Capture the cell that displays the provided text and extract its [X, Y] central coordinate. 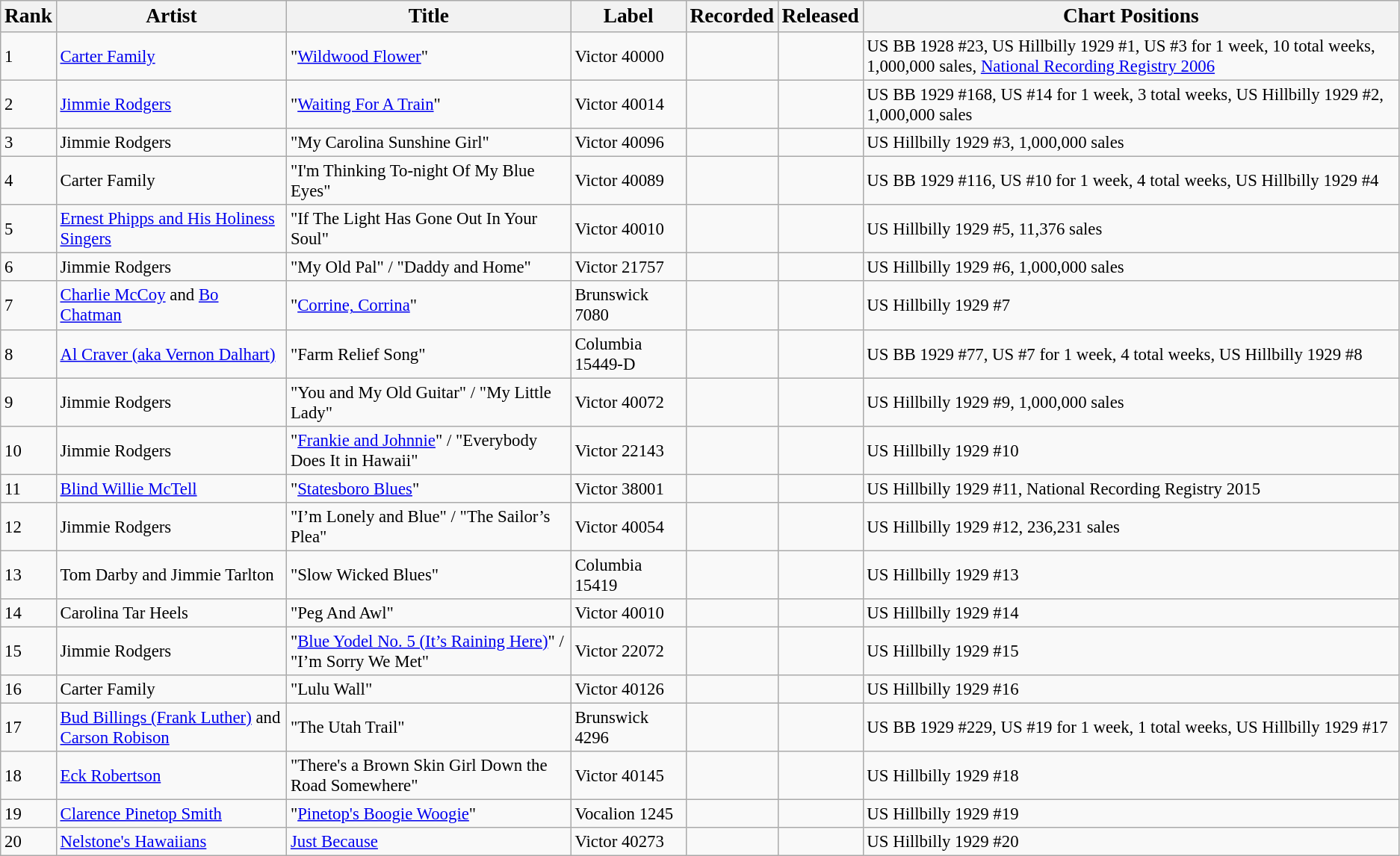
Victor 21757 [628, 267]
"The Utah Trail" [429, 728]
"Wildwood Flower" [429, 57]
15 [28, 651]
US Hillbilly 1929 #9, 1,000,000 sales [1131, 402]
Victor 40145 [628, 775]
Just Because [429, 842]
"Slow Wicked Blues" [429, 575]
Victor 40054 [628, 527]
US Hillbilly 1929 #6, 1,000,000 sales [1131, 267]
US Hillbilly 1929 #12, 236,231 sales [1131, 527]
Victor 40273 [628, 842]
"I'm Thinking To-night Of My Blue Eyes" [429, 181]
"Corrine, Corrina" [429, 306]
"I’m Lonely and Blue" / "The Sailor’s Plea" [429, 527]
"Pinetop's Boogie Woogie" [429, 814]
Nelstone's Hawaiians [171, 842]
13 [28, 575]
Victor 22072 [628, 651]
Chart Positions [1131, 16]
11 [28, 489]
US Hillbilly 1929 #16 [1131, 689]
Victor 40096 [628, 143]
"Blue Yodel No. 5 (It’s Raining Here)" / "I’m Sorry We Met" [429, 651]
US BB 1929 #168, US #14 for 1 week, 3 total weeks, US Hillbilly 1929 #2, 1,000,000 sales [1131, 105]
Brunswick 4296 [628, 728]
"Farm Relief Song" [429, 354]
4 [28, 181]
Victor 22143 [628, 450]
16 [28, 689]
Blind Willie McTell [171, 489]
17 [28, 728]
Artist [171, 16]
US Hillbilly 1929 #10 [1131, 450]
Rank [28, 16]
US BB 1928 #23, US Hillbilly 1929 #1, US #3 for 1 week, 10 total weeks, 1,000,000 sales, National Recording Registry 2006 [1131, 57]
3 [28, 143]
"You and My Old Guitar" / "My Little Lady" [429, 402]
Victor 40000 [628, 57]
US BB 1929 #229, US #19 for 1 week, 1 total weeks, US Hillbilly 1929 #17 [1131, 728]
Columbia 15419 [628, 575]
"My Old Pal" / "Daddy and Home" [429, 267]
Recorded [732, 16]
"There's a Brown Skin Girl Down the Road Somewhere" [429, 775]
2 [28, 105]
Vocalion 1245 [628, 814]
US Hillbilly 1929 #5, 11,376 sales [1131, 229]
Columbia 15449-D [628, 354]
Victor 40072 [628, 402]
Label [628, 16]
"My Carolina Sunshine Girl" [429, 143]
Title [429, 16]
19 [28, 814]
Victor 40089 [628, 181]
10 [28, 450]
US Hillbilly 1929 #7 [1131, 306]
Brunswick 7080 [628, 306]
Clarence Pinetop Smith [171, 814]
Victor 40014 [628, 105]
Charlie McCoy and Bo Chatman [171, 306]
US Hillbilly 1929 #13 [1131, 575]
Eck Robertson [171, 775]
"Lulu Wall" [429, 689]
14 [28, 613]
5 [28, 229]
7 [28, 306]
US Hillbilly 1929 #15 [1131, 651]
Al Craver (aka Vernon Dalhart) [171, 354]
US BB 1929 #77, US #7 for 1 week, 4 total weeks, US Hillbilly 1929 #8 [1131, 354]
Carolina Tar Heels [171, 613]
Victor 38001 [628, 489]
US Hillbilly 1929 #18 [1131, 775]
"Waiting For A Train" [429, 105]
20 [28, 842]
"Peg And Awl" [429, 613]
Released [820, 16]
9 [28, 402]
8 [28, 354]
US BB 1929 #116, US #10 for 1 week, 4 total weeks, US Hillbilly 1929 #4 [1131, 181]
US Hillbilly 1929 #3, 1,000,000 sales [1131, 143]
18 [28, 775]
US Hillbilly 1929 #11, National Recording Registry 2015 [1131, 489]
6 [28, 267]
12 [28, 527]
US Hillbilly 1929 #19 [1131, 814]
"Statesboro Blues" [429, 489]
Tom Darby and Jimmie Tarlton [171, 575]
Bud Billings (Frank Luther) and Carson Robison [171, 728]
US Hillbilly 1929 #14 [1131, 613]
"If The Light Has Gone Out In Your Soul" [429, 229]
Ernest Phipps and His Holiness Singers [171, 229]
"Frankie and Johnnie" / "Everybody Does It in Hawaii" [429, 450]
1 [28, 57]
Victor 40126 [628, 689]
US Hillbilly 1929 #20 [1131, 842]
